Find where the given text appears and provide that cell's center as [X, Y] coordinate. 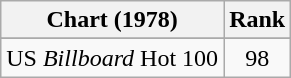
98 [258, 58]
Rank [258, 20]
Chart (1978) [112, 20]
US Billboard Hot 100 [112, 58]
